Detect which cell encompasses the target text, then output its [x, y] center coordinate. 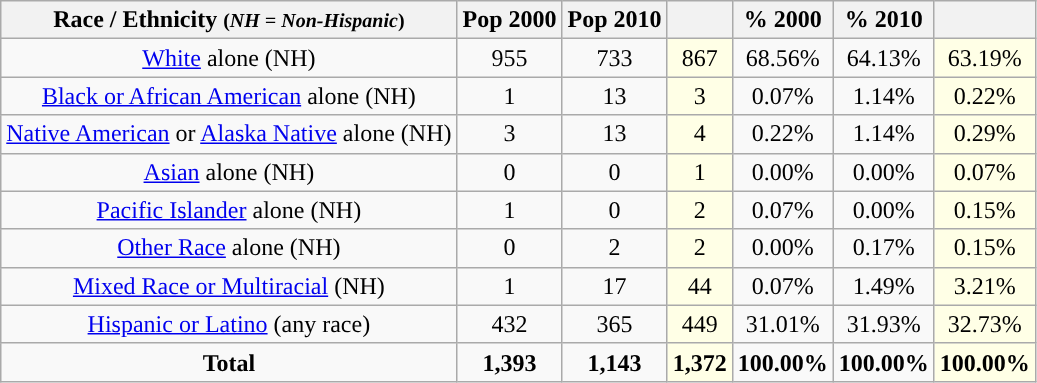
867 [700, 58]
449 [700, 324]
31.01% [782, 324]
White alone (NH) [229, 58]
0.17% [884, 248]
Hispanic or Latino (any race) [229, 324]
Pop 2010 [614, 20]
432 [510, 324]
3.21% [984, 286]
% 2000 [782, 20]
Mixed Race or Multiracial (NH) [229, 286]
733 [614, 58]
63.19% [984, 58]
1,372 [700, 362]
365 [614, 324]
32.73% [984, 324]
1,143 [614, 362]
Total [229, 362]
1.49% [884, 286]
Asian alone (NH) [229, 172]
4 [700, 134]
955 [510, 58]
Race / Ethnicity (NH = Non-Hispanic) [229, 20]
Pop 2000 [510, 20]
17 [614, 286]
Other Race alone (NH) [229, 248]
Pacific Islander alone (NH) [229, 210]
% 2010 [884, 20]
1,393 [510, 362]
44 [700, 286]
68.56% [782, 58]
64.13% [884, 58]
Black or African American alone (NH) [229, 96]
31.93% [884, 324]
0.29% [984, 134]
Native American or Alaska Native alone (NH) [229, 134]
